Identify which cell holds the provided text, then report its (X, Y) central coordinate. 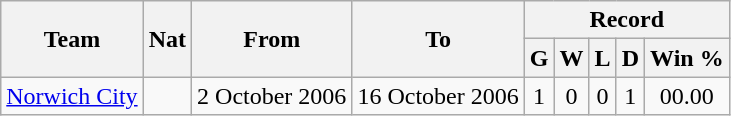
2 October 2006 (272, 96)
D (630, 58)
Nat (167, 39)
Norwich City (72, 96)
Win % (688, 58)
00.00 (688, 96)
Record (626, 20)
W (572, 58)
To (438, 39)
From (272, 39)
G (539, 58)
Team (72, 39)
16 October 2006 (438, 96)
L (602, 58)
